Identify which cell holds the provided text, then report its [X, Y] central coordinate. 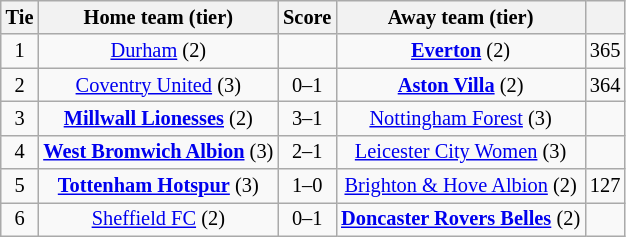
3 [20, 118]
4 [20, 152]
2 [20, 85]
6 [20, 219]
Coventry United (3) [158, 85]
Millwall Lionesses (2) [158, 118]
Everton (2) [460, 51]
Score [307, 17]
364 [605, 85]
Home team (tier) [158, 17]
127 [605, 186]
3–1 [307, 118]
Sheffield FC (2) [158, 219]
1 [20, 51]
Doncaster Rovers Belles (2) [460, 219]
Tottenham Hotspur (3) [158, 186]
Nottingham Forest (3) [460, 118]
Aston Villa (2) [460, 85]
365 [605, 51]
West Bromwich Albion (3) [158, 152]
5 [20, 186]
Brighton & Hove Albion (2) [460, 186]
Away team (tier) [460, 17]
Durham (2) [158, 51]
Leicester City Women (3) [460, 152]
2–1 [307, 152]
1–0 [307, 186]
Tie [20, 17]
